Provide the [x, y] coordinate of the cell's center where the given text is located.  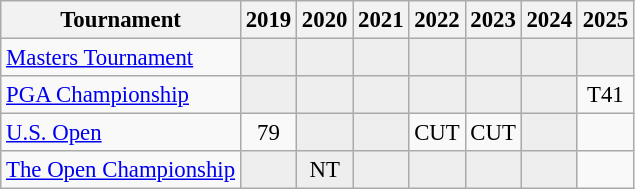
2025 [605, 20]
Tournament [121, 20]
2021 [381, 20]
2024 [549, 20]
2023 [493, 20]
2019 [268, 20]
NT [325, 170]
2020 [325, 20]
T41 [605, 95]
Masters Tournament [121, 58]
2022 [437, 20]
79 [268, 133]
The Open Championship [121, 170]
U.S. Open [121, 133]
PGA Championship [121, 95]
